From the cell containing the given text, extract its center point as (X, Y) coordinate. 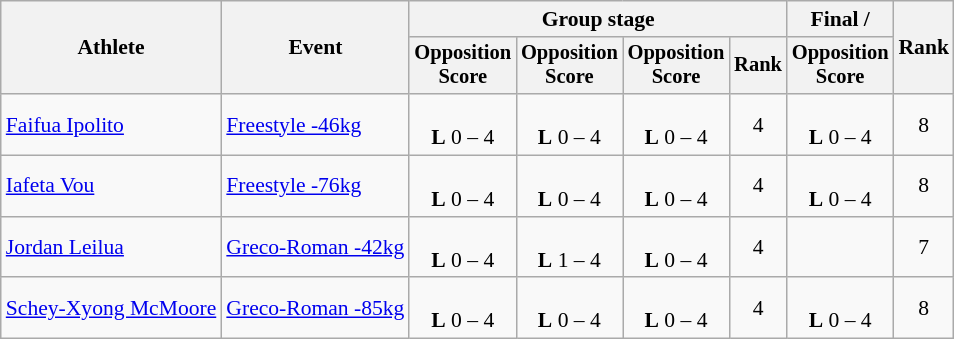
Jordan Leilua (112, 248)
Final / (840, 19)
Freestyle -46kg (315, 124)
Faifua Ipolito (112, 124)
7 (924, 248)
Greco-Roman -42kg (315, 248)
Group stage (598, 19)
L 1 – 4 (570, 248)
Schey-Xyong McMoore (112, 308)
Iafeta Vou (112, 186)
Event (315, 48)
Greco-Roman -85kg (315, 308)
Freestyle -76kg (315, 186)
Athlete (112, 48)
